Search for the cell housing the specified text and yield its (X, Y) center coordinate. 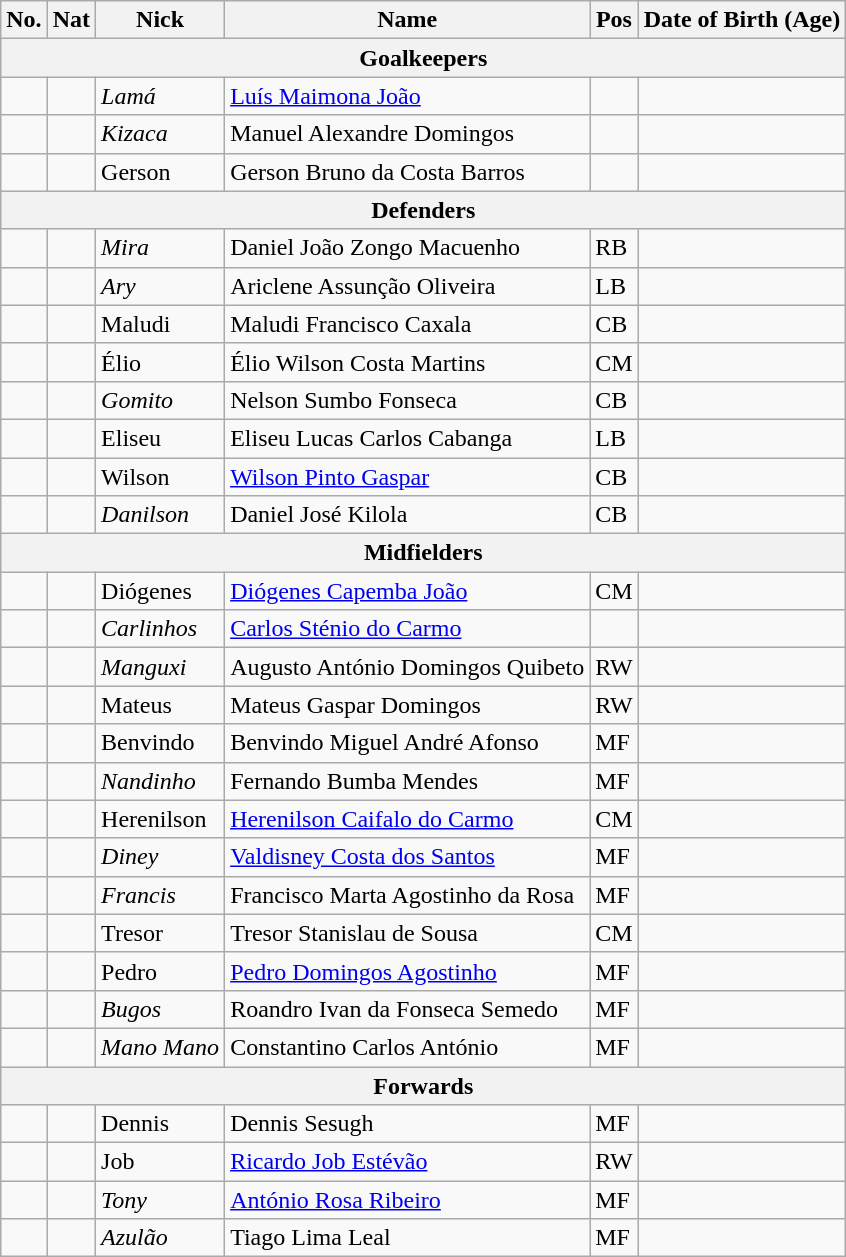
Gomito (160, 400)
Pedro Domingos Agostinho (408, 971)
Dennis Sesugh (408, 1124)
Diógenes (160, 591)
Dennis (160, 1124)
Nick (160, 20)
Carlos Sténio do Carmo (408, 629)
Nat (71, 20)
Augusto António Domingos Quibeto (408, 667)
Manuel Alexandre Domingos (408, 134)
Élio Wilson Costa Martins (408, 362)
Midfielders (424, 553)
Pedro (160, 971)
Mano Mano (160, 1047)
Roandro Ivan da Fonseca Semedo (408, 1009)
Bugos (160, 1009)
Date of Birth (Age) (742, 20)
Wilson (160, 477)
Benvindo Miguel André Afonso (408, 743)
Kizaca (160, 134)
Daniel José Kilola (408, 515)
Tony (160, 1200)
Herenilson Caifalo do Carmo (408, 819)
Mira (160, 248)
Carlinhos (160, 629)
Maludi (160, 324)
Pos (614, 20)
Daniel João Zongo Macuenho (408, 248)
Ary (160, 286)
Mateus (160, 705)
Tresor (160, 933)
Danilson (160, 515)
António Rosa Ribeiro (408, 1200)
No. (24, 20)
Tiago Lima Leal (408, 1238)
Job (160, 1162)
Valdisney Costa dos Santos (408, 857)
Mateus Gaspar Domingos (408, 705)
Diógenes Capemba João (408, 591)
Fernando Bumba Mendes (408, 781)
Ariclene Assunção Oliveira (408, 286)
Eliseu (160, 438)
Gerson (160, 172)
Élio (160, 362)
Maludi Francisco Caxala (408, 324)
Tresor Stanislau de Sousa (408, 933)
Benvindo (160, 743)
Wilson Pinto Gaspar (408, 477)
Azulão (160, 1238)
Defenders (424, 210)
Luís Maimona João (408, 96)
Francis (160, 895)
Herenilson (160, 819)
Gerson Bruno da Costa Barros (408, 172)
Constantino Carlos António (408, 1047)
Eliseu Lucas Carlos Cabanga (408, 438)
Goalkeepers (424, 58)
RB (614, 248)
Forwards (424, 1085)
Francisco Marta Agostinho da Rosa (408, 895)
Diney (160, 857)
Lamá (160, 96)
Name (408, 20)
Nelson Sumbo Fonseca (408, 400)
Nandinho (160, 781)
Ricardo Job Estévão (408, 1162)
Manguxi (160, 667)
